From the cell containing the given text, extract its center point as (x, y) coordinate. 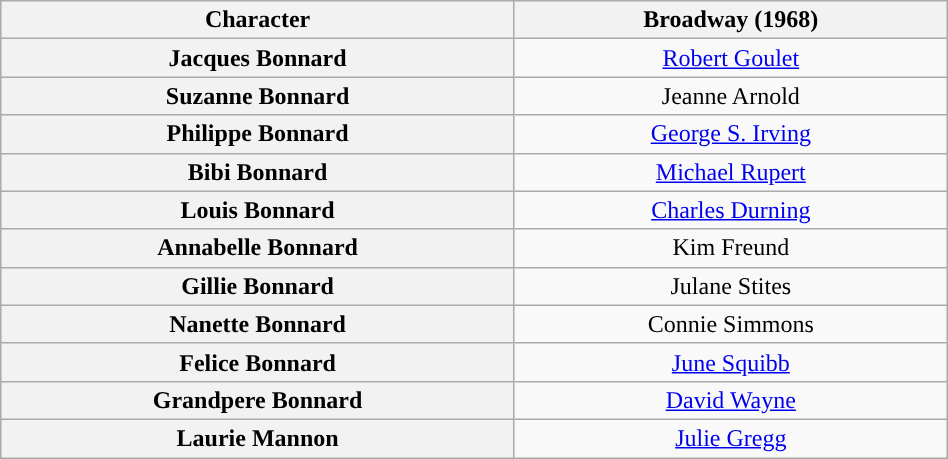
Connie Simmons (730, 324)
Laurie Mannon (258, 438)
Jeanne Arnold (730, 96)
George S. Irving (730, 134)
Suzanne Bonnard (258, 96)
Annabelle Bonnard (258, 248)
Julane Stites (730, 286)
Louis Bonnard (258, 210)
Grandpere Bonnard (258, 400)
Michael Rupert (730, 172)
Gillie Bonnard (258, 286)
Charles Durning (730, 210)
Broadway (1968) (730, 20)
June Squibb (730, 362)
Kim Freund (730, 248)
Bibi Bonnard (258, 172)
Jacques Bonnard (258, 58)
Philippe Bonnard (258, 134)
David Wayne (730, 400)
Felice Bonnard (258, 362)
Robert Goulet (730, 58)
Character (258, 20)
Julie Gregg (730, 438)
Nanette Bonnard (258, 324)
